Return the [x, y] coordinate for the center point of the cell that contains the specified text.  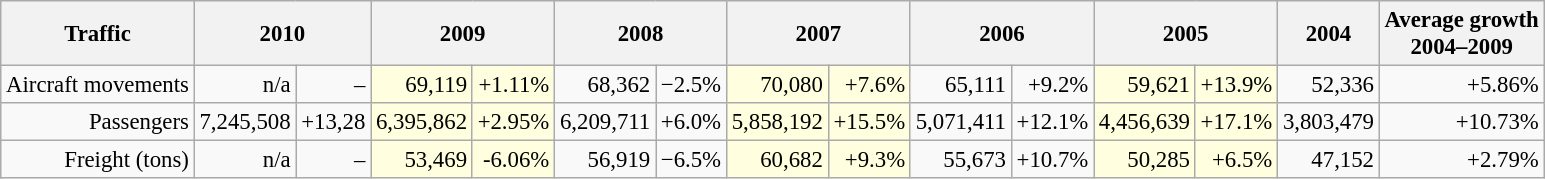
+10.7% [1052, 160]
65,111 [960, 85]
+6.5% [1236, 160]
+10.73% [1462, 122]
+5.86% [1462, 85]
6,395,862 [422, 122]
69,119 [422, 85]
+2.79% [1462, 160]
Freight (tons) [98, 160]
68,362 [606, 85]
+9.2% [1052, 85]
−6.5% [692, 160]
2008 [641, 34]
4,456,639 [1145, 122]
50,285 [1145, 160]
+13,28 [334, 122]
6,209,711 [606, 122]
59,621 [1145, 85]
2009 [463, 34]
7,245,508 [245, 122]
+15.5% [869, 122]
60,682 [777, 160]
+9.3% [869, 160]
+7.6% [869, 85]
56,919 [606, 160]
52,336 [1329, 85]
+1.11% [513, 85]
53,469 [422, 160]
+12.1% [1052, 122]
5,858,192 [777, 122]
Aircraft movements [98, 85]
5,071,411 [960, 122]
47,152 [1329, 160]
2010 [282, 34]
3,803,479 [1329, 122]
70,080 [777, 85]
Average growth2004–2009 [1462, 34]
-6.06% [513, 160]
2006 [1002, 34]
+13.9% [1236, 85]
+2.95% [513, 122]
Traffic [98, 34]
55,673 [960, 160]
−2.5% [692, 85]
2007 [818, 34]
Passengers [98, 122]
2004 [1329, 34]
2005 [1186, 34]
+17.1% [1236, 122]
+6.0% [692, 122]
